Identify which cell holds the provided text, then report its (x, y) central coordinate. 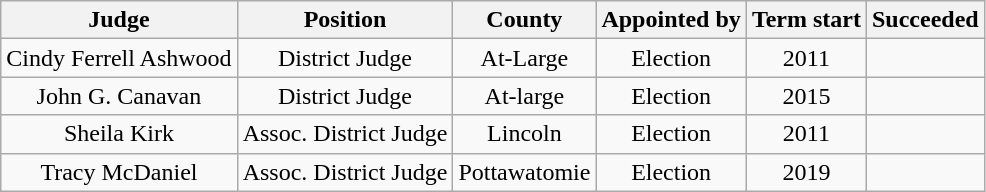
At-Large (524, 58)
Lincoln (524, 134)
Appointed by (671, 20)
2015 (806, 96)
Cindy Ferrell Ashwood (119, 58)
Judge (119, 20)
Pottawatomie (524, 172)
County (524, 20)
John G. Canavan (119, 96)
2019 (806, 172)
Position (345, 20)
Succeeded (925, 20)
Term start (806, 20)
Tracy McDaniel (119, 172)
Sheila Kirk (119, 134)
At-large (524, 96)
